For the text-containing cell, return its midpoint in [X, Y] coordinate format. 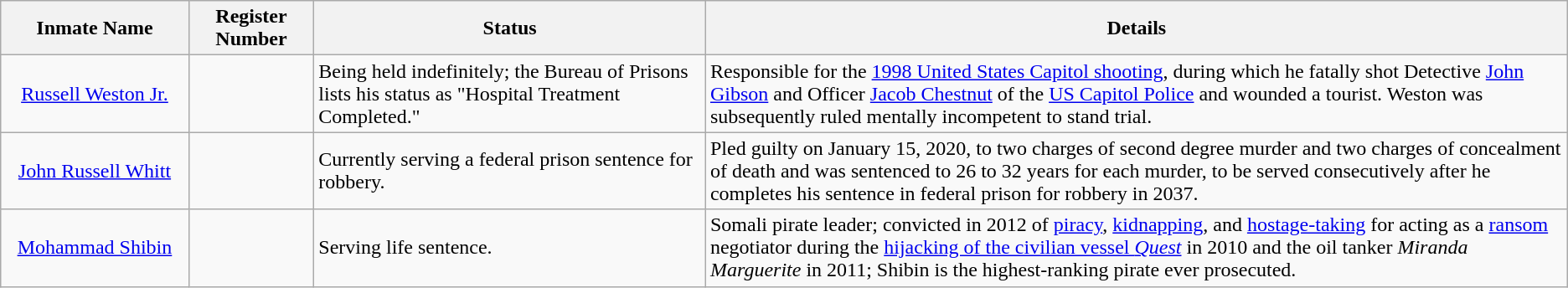
Being held indefinitely; the Bureau of Prisons lists his status as "Hospital Treatment Completed." [510, 94]
Register Number [251, 28]
Details [1136, 28]
Serving life sentence. [510, 248]
Russell Weston Jr. [95, 94]
John Russell Whitt [95, 171]
Inmate Name [95, 28]
Mohammad Shibin [95, 248]
Status [510, 28]
Currently serving a federal prison sentence for robbery. [510, 171]
